Identify which cell holds the provided text, then report its [X, Y] central coordinate. 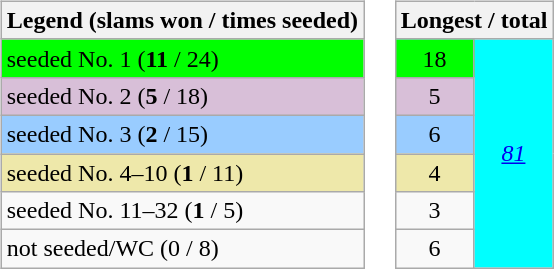
18 [434, 58]
3 [434, 211]
Longest / total [474, 20]
81 [514, 153]
seeded No. 2 (5 / 18) [182, 96]
not seeded/WC (0 / 8) [182, 249]
5 [434, 96]
Legend (slams won / times seeded) [182, 20]
4 [434, 173]
seeded No. 1 (11 / 24) [182, 58]
seeded No. 3 (2 / 15) [182, 134]
seeded No. 11–32 (1 / 5) [182, 211]
seeded No. 4–10 (1 / 11) [182, 173]
